Return (X, Y) of the center of cell containing provided text 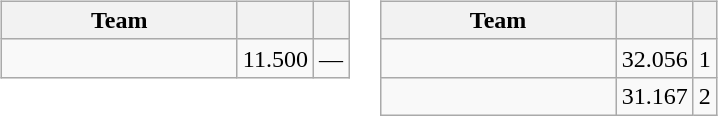
11.500 (275, 58)
— (330, 58)
31.167 (654, 96)
1 (704, 58)
2 (704, 96)
32.056 (654, 58)
